Identify which cell holds the provided text, then report its (x, y) central coordinate. 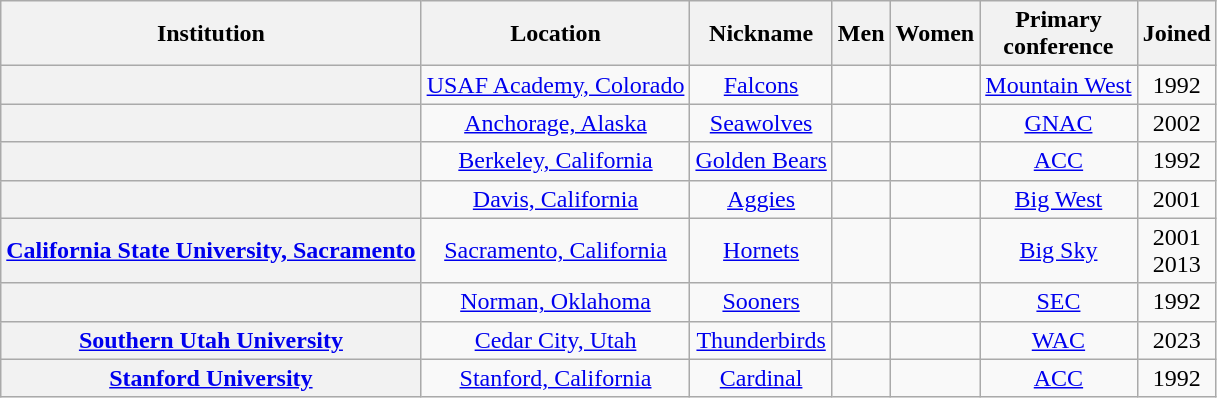
Aggies (761, 199)
2001 (1176, 199)
Southern Utah University (211, 340)
Location (556, 34)
Davis, California (556, 199)
Mountain West (1058, 85)
Seawolves (761, 123)
Big West (1058, 199)
Cardinal (761, 378)
Falcons (761, 85)
2023 (1176, 340)
Women (935, 34)
WAC (1058, 340)
California State University, Sacramento (211, 250)
Nickname (761, 34)
Joined (1176, 34)
Golden Bears (761, 161)
Sooners (761, 302)
20012013 (1176, 250)
Berkeley, California (556, 161)
Stanford University (211, 378)
GNAC (1058, 123)
Primaryconference (1058, 34)
USAF Academy, Colorado (556, 85)
Institution (211, 34)
Men (861, 34)
Stanford, California (556, 378)
Big Sky (1058, 250)
Norman, Oklahoma (556, 302)
Cedar City, Utah (556, 340)
Sacramento, California (556, 250)
Hornets (761, 250)
2002 (1176, 123)
Thunderbirds (761, 340)
SEC (1058, 302)
Anchorage, Alaska (556, 123)
